Return the (X, Y) coordinate for the center point of the cell that contains the specified text.  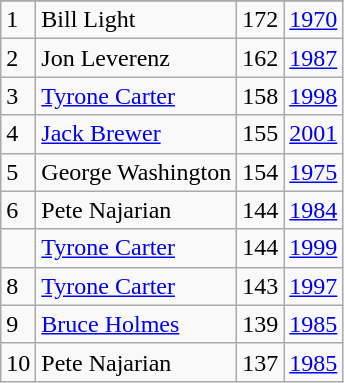
143 (260, 286)
154 (260, 172)
172 (260, 20)
George Washington (136, 172)
9 (18, 324)
1970 (314, 20)
Jon Leverenz (136, 58)
10 (18, 362)
8 (18, 286)
1987 (314, 58)
2 (18, 58)
1997 (314, 286)
6 (18, 210)
1975 (314, 172)
158 (260, 96)
162 (260, 58)
1999 (314, 248)
5 (18, 172)
Bruce Holmes (136, 324)
Bill Light (136, 20)
3 (18, 96)
Jack Brewer (136, 134)
2001 (314, 134)
1 (18, 20)
4 (18, 134)
1998 (314, 96)
137 (260, 362)
155 (260, 134)
1984 (314, 210)
139 (260, 324)
